From the cell containing the given text, extract its center point as (x, y) coordinate. 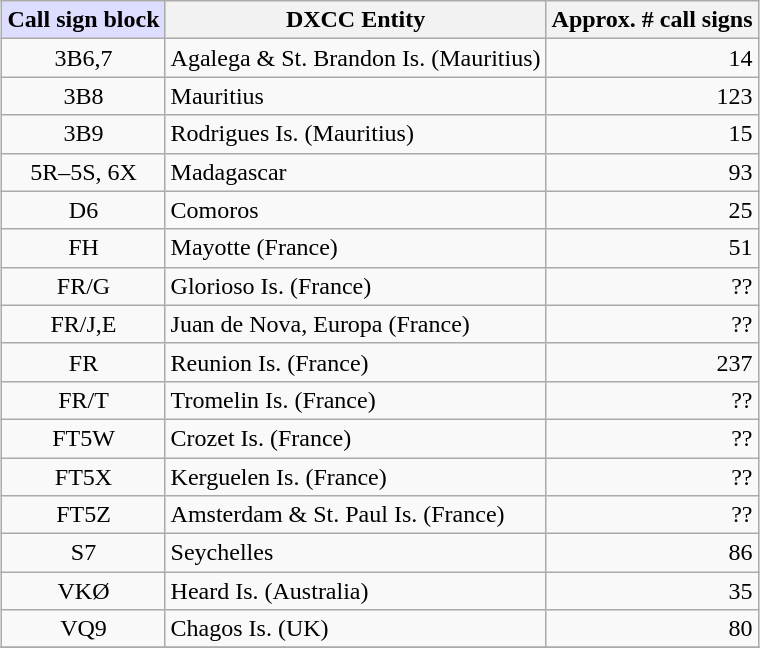
Chagos Is. (UK) (356, 629)
FR/T (84, 400)
FT5Z (84, 515)
51 (652, 248)
86 (652, 553)
35 (652, 591)
Reunion Is. (France) (356, 362)
80 (652, 629)
3B8 (84, 96)
15 (652, 134)
Tromelin Is. (France) (356, 400)
5R–5S, 6X (84, 172)
Crozet Is. (France) (356, 438)
FR/J,E (84, 324)
VKØ (84, 591)
VQ9 (84, 629)
93 (652, 172)
123 (652, 96)
FT5X (84, 477)
FH (84, 248)
D6 (84, 210)
237 (652, 362)
Heard Is. (Australia) (356, 591)
DXCC Entity (356, 20)
3B6,7 (84, 58)
14 (652, 58)
Glorioso Is. (France) (356, 286)
Juan de Nova, Europa (France) (356, 324)
Approx. # call signs (652, 20)
Rodrigues Is. (Mauritius) (356, 134)
FR (84, 362)
S7 (84, 553)
Comoros (356, 210)
Madagascar (356, 172)
Mauritius (356, 96)
Call sign block (84, 20)
25 (652, 210)
Agalega & St. Brandon Is. (Mauritius) (356, 58)
Mayotte (France) (356, 248)
FT5W (84, 438)
Kerguelen Is. (France) (356, 477)
Seychelles (356, 553)
3B9 (84, 134)
Amsterdam & St. Paul Is. (France) (356, 515)
FR/G (84, 286)
